Determine the [x, y] coordinate at the center of the cell enclosing the given text.  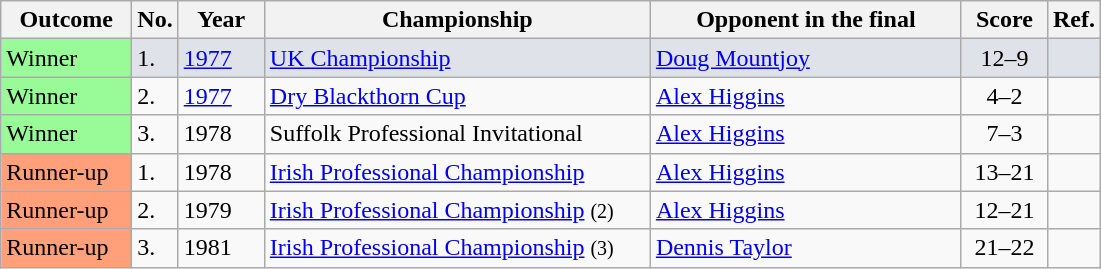
Ref. [1074, 20]
21–22 [1004, 248]
Outcome [66, 20]
No. [155, 20]
UK Championship [457, 58]
Suffolk Professional Invitational [457, 134]
13–21 [1004, 172]
12–9 [1004, 58]
12–21 [1004, 210]
Opponent in the final [806, 20]
7–3 [1004, 134]
Dennis Taylor [806, 248]
1981 [221, 248]
Dry Blackthorn Cup [457, 96]
Championship [457, 20]
Score [1004, 20]
4–2 [1004, 96]
Year [221, 20]
Irish Professional Championship [457, 172]
Irish Professional Championship (3) [457, 248]
1979 [221, 210]
Irish Professional Championship (2) [457, 210]
Doug Mountjoy [806, 58]
